Find where the given text appears and provide that cell's center as (X, Y) coordinate. 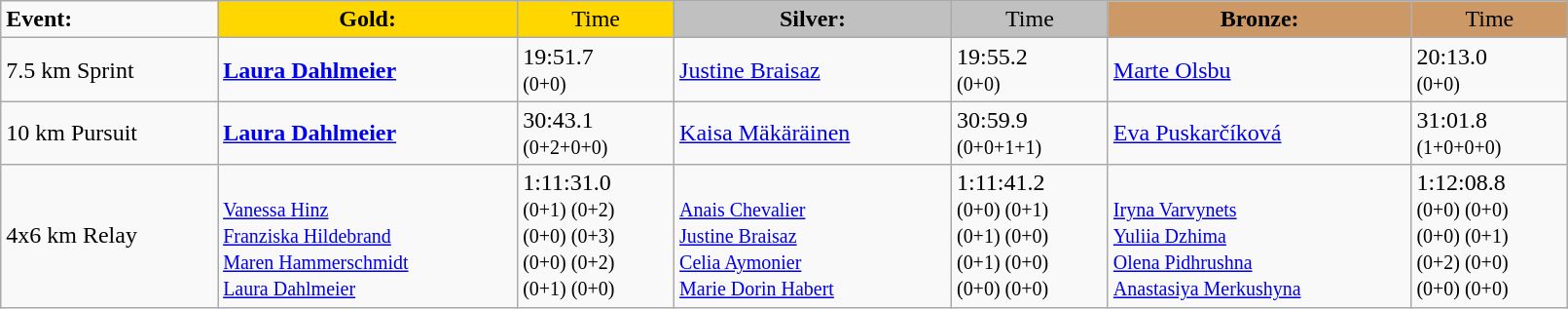
20:13.0(0+0) (1489, 70)
30:59.9(0+0+1+1) (1030, 133)
4x6 km Relay (109, 236)
1:11:41.2(0+0) (0+1)(0+1) (0+0)(0+1) (0+0)(0+0) (0+0) (1030, 236)
Anais ChevalierJustine BraisazCelia AymonierMarie Dorin Habert (814, 236)
Eva Puskarčíková (1259, 133)
Bronze: (1259, 19)
Justine Braisaz (814, 70)
Gold: (368, 19)
1:12:08.8(0+0) (0+0)(0+0) (0+1)(0+2) (0+0)(0+0) (0+0) (1489, 236)
19:51.7(0+0) (596, 70)
Kaisa Mäkäräinen (814, 133)
Iryna VarvynetsYuliia DzhimaOlena PidhrushnaAnastasiya Merkushyna (1259, 236)
31:01.8(1+0+0+0) (1489, 133)
Marte Olsbu (1259, 70)
7.5 km Sprint (109, 70)
Event: (109, 19)
10 km Pursuit (109, 133)
Silver: (814, 19)
1:11:31.0(0+1) (0+2)(0+0) (0+3)(0+0) (0+2)(0+1) (0+0) (596, 236)
30:43.1(0+2+0+0) (596, 133)
19:55.2(0+0) (1030, 70)
Vanessa HinzFranziska HildebrandMaren HammerschmidtLaura Dahlmeier (368, 236)
